Capture the cell that displays the provided text and extract its (x, y) central coordinate. 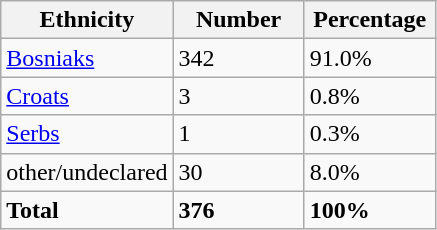
Croats (87, 96)
Percentage (370, 20)
91.0% (370, 58)
3 (238, 96)
1 (238, 134)
Bosniaks (87, 58)
100% (370, 210)
Number (238, 20)
Ethnicity (87, 20)
Serbs (87, 134)
0.8% (370, 96)
30 (238, 172)
342 (238, 58)
Total (87, 210)
376 (238, 210)
0.3% (370, 134)
8.0% (370, 172)
other/undeclared (87, 172)
